Scan for the cell matching the given text and deliver its [X, Y] coordinate at center. 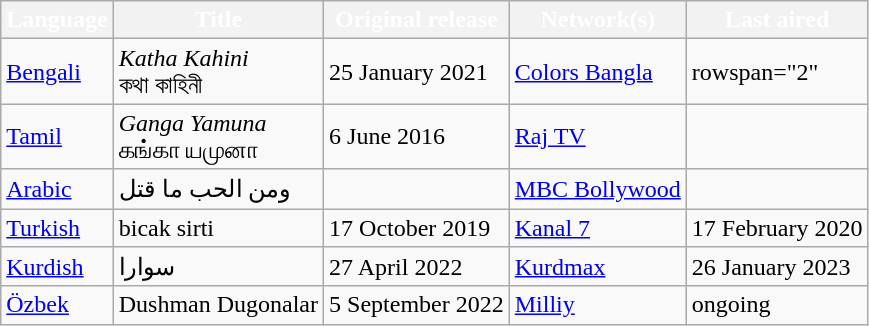
Arabic [57, 189]
25 January 2021 [417, 72]
Milliy [598, 305]
Colors Bangla [598, 72]
Title [218, 20]
bicak sirti [218, 227]
Ganga Yamuna கங்கா யமுனா [218, 136]
ومن الحب ما قتل [218, 189]
Original release [417, 20]
Last aired [777, 20]
5 September 2022 [417, 305]
Turkish [57, 227]
6 June 2016 [417, 136]
MBC Bollywood [598, 189]
Kanal 7 [598, 227]
rowspan="2" [777, 72]
Network(s) [598, 20]
Kurdmax [598, 267]
Kurdish [57, 267]
Özbek [57, 305]
Raj TV [598, 136]
Dushman Dugonalar [218, 305]
26 January 2023 [777, 267]
17 February 2020 [777, 227]
Tamil [57, 136]
سوارا [218, 267]
Katha Kahini কথা কাহিনী [218, 72]
27 April 2022 [417, 267]
Language [57, 20]
ongoing [777, 305]
17 October 2019 [417, 227]
Bengali [57, 72]
